Extract the (x, y) coordinate from the center of the cell holding the provided text.  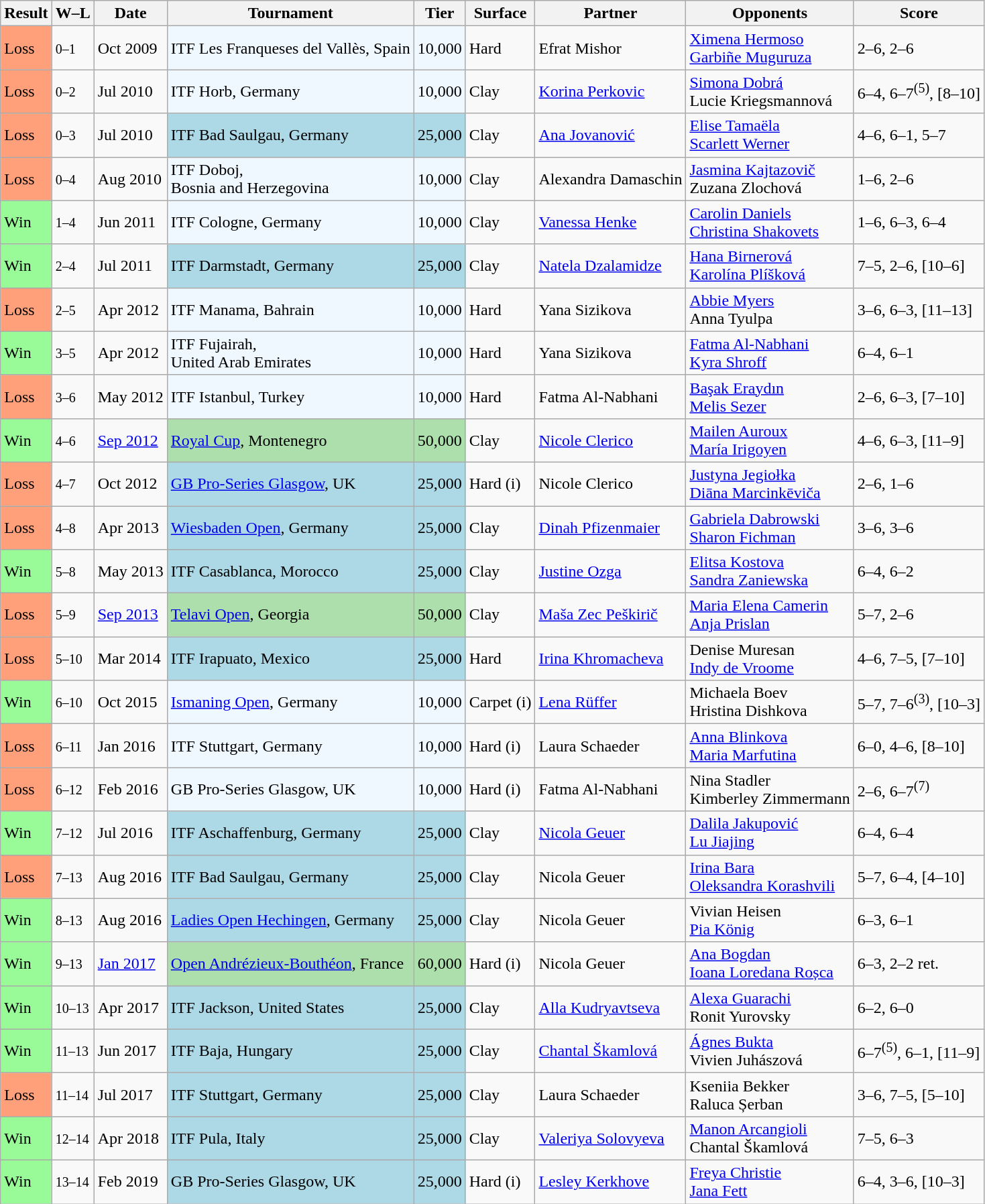
6–12 (72, 790)
Alexandra Damaschin (610, 178)
Ana Jovanović (610, 135)
Open Andrézieux-Bouthéon, France (290, 964)
Jan 2016 (130, 745)
Partner (610, 13)
4–6, 6–1, 5–7 (919, 135)
Jun 2011 (130, 223)
6–0, 4–6, [8–10] (919, 745)
Result (26, 13)
7–5, 6–3 (919, 1138)
Apr 2018 (130, 1138)
7–13 (72, 877)
Fatma Al-Nabhani Kyra Shroff (770, 353)
Lena Rüffer (610, 703)
4–6, 7–5, [7–10] (919, 658)
12–14 (72, 1138)
Apr 2013 (130, 527)
Mailen Auroux María Irigoyen (770, 440)
Michaela Boev Hristina Dishkova (770, 703)
3–6, 7–5, [5–10] (919, 1094)
Vanessa Henke (610, 223)
8–13 (72, 920)
Lesley Kerkhove (610, 1181)
Abbie Myers Anna Tyulpa (770, 310)
3–5 (72, 353)
5–7, 6–4, [4–10] (919, 877)
Ismaning Open, Germany (290, 703)
Korina Perkovic (610, 91)
Efrat Mishor (610, 48)
5–9 (72, 615)
ITF Cologne, Germany (290, 223)
Ximena Hermoso Garbiñe Muguruza (770, 48)
Jasmina Kajtazovič Zuzana Zlochová (770, 178)
2–5 (72, 310)
Telavi Open, Georgia (290, 615)
ITF Jackson, United States (290, 1007)
0–2 (72, 91)
1–4 (72, 223)
Elitsa Kostova Sandra Zaniewska (770, 571)
6–10 (72, 703)
4–7 (72, 484)
Jul 2017 (130, 1094)
Jul 2016 (130, 833)
13–14 (72, 1181)
Jun 2017 (130, 1051)
Hana Birnerová Karolína Plíšková (770, 265)
Valeriya Solovyeva (610, 1138)
Irina Khromacheva (610, 658)
Date (130, 13)
6–4, 6–2 (919, 571)
Denise Muresan Indy de Vroome (770, 658)
May 2012 (130, 397)
5–8 (72, 571)
Oct 2012 (130, 484)
2–6, 6–7(7) (919, 790)
Alla Kudryavtseva (610, 1007)
Ladies Open Hechingen, Germany (290, 920)
6–4, 6–4 (919, 833)
6–11 (72, 745)
Tournament (290, 13)
6–3, 6–1 (919, 920)
Nina Stadler Kimberley Zimmermann (770, 790)
Vivian Heisen Pia König (770, 920)
Dalila Jakupović Lu Jiajing (770, 833)
Justyna Jegiołka Diāna Marcinkēviča (770, 484)
2–6, 2–6 (919, 48)
Tier (440, 13)
Sep 2012 (130, 440)
Ágnes Bukta Vivien Juhászová (770, 1051)
5–7, 7–6(3), [10–3] (919, 703)
Justine Ozga (610, 571)
Natela Dzalamidze (610, 265)
11–14 (72, 1094)
6–2, 6–0 (919, 1007)
Apr 2017 (130, 1007)
W–L (72, 13)
6–7(5), 6–1, [11–9] (919, 1051)
ITF Manama, Bahrain (290, 310)
Alexa Guarachi Ronit Yurovsky (770, 1007)
Freya Christie Jana Fett (770, 1181)
Chantal Škamlová (610, 1051)
Surface (500, 13)
4–6 (72, 440)
ITF Istanbul, Turkey (290, 397)
4–8 (72, 527)
ITF Darmstadt, Germany (290, 265)
Carolin Daniels Christina Shakovets (770, 223)
7–12 (72, 833)
Elise Tamaëla Scarlett Werner (770, 135)
Simona Dobrá Lucie Kriegsmannová (770, 91)
6–4, 3–6, [10–3] (919, 1181)
5–10 (72, 658)
Manon Arcangioli Chantal Škamlová (770, 1138)
6–3, 2–2 ret. (919, 964)
Oct 2009 (130, 48)
Irina Bara Oleksandra Korashvili (770, 877)
Maša Zec Peškirič (610, 615)
Oct 2015 (130, 703)
May 2013 (130, 571)
Royal Cup, Montenegro (290, 440)
2–6, 6–3, [7–10] (919, 397)
Maria Elena Camerin Anja Prislan (770, 615)
ITF Pula, Italy (290, 1138)
Score (919, 13)
Kseniia Bekker Raluca Șerban (770, 1094)
Aug 2010 (130, 178)
Mar 2014 (130, 658)
6–4, 6–1 (919, 353)
ITF Fujairah, United Arab Emirates (290, 353)
3–6, 6–3, [11–13] (919, 310)
Sep 2013 (130, 615)
0–3 (72, 135)
ITF Les Franqueses del Vallès, Spain (290, 48)
60,000 (440, 964)
Anna Blinkova Maria Marfutina (770, 745)
ITF Aschaffenburg, Germany (290, 833)
Dinah Pfizenmaier (610, 527)
1–6, 6–3, 6–4 (919, 223)
Başak Eraydın Melis Sezer (770, 397)
3–6, 3–6 (919, 527)
0–4 (72, 178)
ITF Irapuato, Mexico (290, 658)
2–4 (72, 265)
Jul 2011 (130, 265)
2–6, 1–6 (919, 484)
5–7, 2–6 (919, 615)
Wiesbaden Open, Germany (290, 527)
Jan 2017 (130, 964)
Feb 2019 (130, 1181)
ITF Casablanca, Morocco (290, 571)
Gabriela Dabrowski Sharon Fichman (770, 527)
Ana Bogdan Ioana Loredana Roșca (770, 964)
ITF Horb, Germany (290, 91)
4–6, 6–3, [11–9] (919, 440)
10–13 (72, 1007)
9–13 (72, 964)
Carpet (i) (500, 703)
1–6, 2–6 (919, 178)
ITF Doboj, Bosnia and Herzegovina (290, 178)
11–13 (72, 1051)
Feb 2016 (130, 790)
0–1 (72, 48)
ITF Baja, Hungary (290, 1051)
Opponents (770, 13)
7–5, 2–6, [10–6] (919, 265)
3–6 (72, 397)
6–4, 6–7(5), [8–10] (919, 91)
